Detect which cell encompasses the target text, then output its (X, Y) center coordinate. 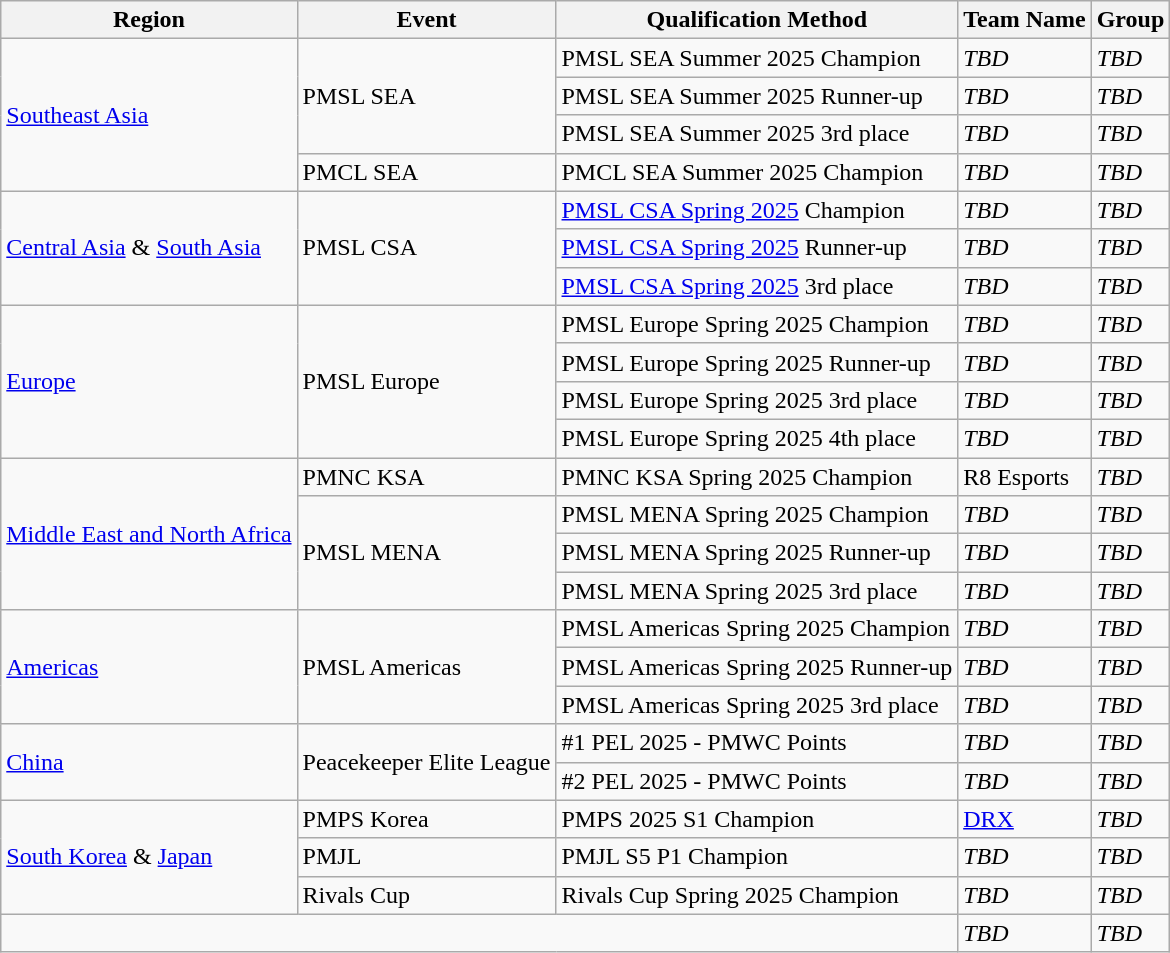
PMSL Americas Spring 2025 Runner-up (757, 667)
PMJL S5 P1 Champion (757, 857)
PMSL MENA Spring 2025 Champion (757, 515)
Peacekeeper Elite League (426, 762)
#1 PEL 2025 - PMWC Points (757, 743)
PMNC KSA (426, 477)
PMSL Europe (426, 381)
PMSL Europe Spring 2025 Runner-up (757, 362)
PMSL CSA (426, 248)
PMPS Korea (426, 819)
Group (1130, 20)
#2 PEL 2025 - PMWC Points (757, 781)
PMSL MENA Spring 2025 Runner-up (757, 553)
PMSL Americas Spring 2025 3rd place (757, 705)
Qualification Method (757, 20)
PMSL Americas Spring 2025 Champion (757, 629)
PMSL SEA Summer 2025 Champion (757, 58)
South Korea & Japan (149, 857)
PMSL SEA Summer 2025 Runner-up (757, 96)
Event (426, 20)
R8 Esports (1025, 477)
PMCL SEA (426, 172)
Middle East and North Africa (149, 534)
Europe (149, 381)
PMSL Europe Spring 2025 4th place (757, 438)
Rivals Cup (426, 895)
Rivals Cup Spring 2025 Champion (757, 895)
PMSL Americas (426, 667)
PMCL SEA Summer 2025 Champion (757, 172)
PMSL MENA (426, 553)
PMPS 2025 S1 Champion (757, 819)
PMSL MENA Spring 2025 3rd place (757, 591)
PMNC KSA Spring 2025 Champion (757, 477)
PMSL CSA Spring 2025 Runner-up (757, 248)
PMSL CSA Spring 2025 Champion (757, 210)
Southeast Asia (149, 115)
PMSL Europe Spring 2025 Champion (757, 324)
PMJL (426, 857)
China (149, 762)
DRX (1025, 819)
PMSL SEA Summer 2025 3rd place (757, 134)
PMSL CSA Spring 2025 3rd place (757, 286)
Americas (149, 667)
Team Name (1025, 20)
PMSL Europe Spring 2025 3rd place (757, 400)
PMSL SEA (426, 96)
Region (149, 20)
Central Asia & South Asia (149, 248)
